Detect which cell encompasses the target text, then output its [X, Y] center coordinate. 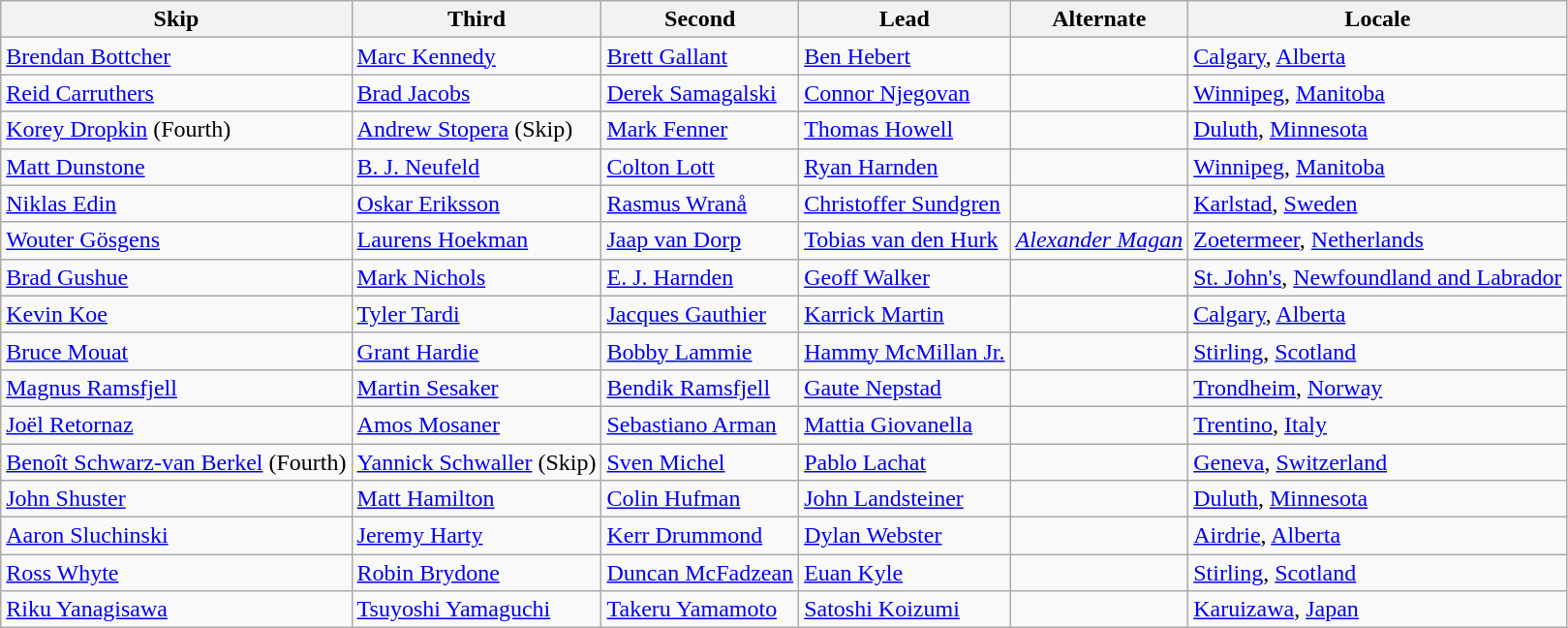
Ryan Harnden [905, 167]
Marc Kennedy [477, 56]
Wouter Gösgens [176, 240]
Trondheim, Norway [1377, 388]
Benoît Schwarz-van Berkel (Fourth) [176, 462]
Joël Retornaz [176, 424]
Brad Jacobs [477, 93]
Kevin Koe [176, 314]
Bruce Mouat [176, 351]
Karlstad, Sweden [1377, 204]
Sebastiano Arman [700, 424]
Tsuyoshi Yamaguchi [477, 610]
Geoff Walker [905, 277]
Dylan Webster [905, 536]
Colin Hufman [700, 499]
Skip [176, 19]
Karuizawa, Japan [1377, 610]
John Landsteiner [905, 499]
Brett Gallant [700, 56]
B. J. Neufeld [477, 167]
St. John's, Newfoundland and Labrador [1377, 277]
Second [700, 19]
Takeru Yamamoto [700, 610]
Matt Dunstone [176, 167]
Tobias van den Hurk [905, 240]
Bendik Ramsfjell [700, 388]
Mark Fenner [700, 130]
John Shuster [176, 499]
Sven Michel [700, 462]
Christoffer Sundgren [905, 204]
Duncan McFadzean [700, 573]
Hammy McMillan Jr. [905, 351]
Thomas Howell [905, 130]
Connor Njegovan [905, 93]
Zoetermeer, Netherlands [1377, 240]
Brad Gushue [176, 277]
Laurens Hoekman [477, 240]
Third [477, 19]
Satoshi Koizumi [905, 610]
Alternate [1099, 19]
Korey Dropkin (Fourth) [176, 130]
Jacques Gauthier [700, 314]
Karrick Martin [905, 314]
Ross Whyte [176, 573]
Alexander Magan [1099, 240]
Oskar Eriksson [477, 204]
Jaap van Dorp [700, 240]
Mark Nichols [477, 277]
Locale [1377, 19]
Aaron Sluchinski [176, 536]
Andrew Stopera (Skip) [477, 130]
Robin Brydone [477, 573]
Kerr Drummond [700, 536]
Yannick Schwaller (Skip) [477, 462]
Trentino, Italy [1377, 424]
Reid Carruthers [176, 93]
Riku Yanagisawa [176, 610]
Rasmus Wranå [700, 204]
Niklas Edin [176, 204]
Tyler Tardi [477, 314]
Brendan Bottcher [176, 56]
Geneva, Switzerland [1377, 462]
Lead [905, 19]
Martin Sesaker [477, 388]
Derek Samagalski [700, 93]
E. J. Harnden [700, 277]
Grant Hardie [477, 351]
Jeremy Harty [477, 536]
Euan Kyle [905, 573]
Colton Lott [700, 167]
Magnus Ramsfjell [176, 388]
Matt Hamilton [477, 499]
Mattia Giovanella [905, 424]
Bobby Lammie [700, 351]
Ben Hebert [905, 56]
Pablo Lachat [905, 462]
Amos Mosaner [477, 424]
Gaute Nepstad [905, 388]
Airdrie, Alberta [1377, 536]
